Extract the [x, y] coordinate from the center of the cell holding the provided text.  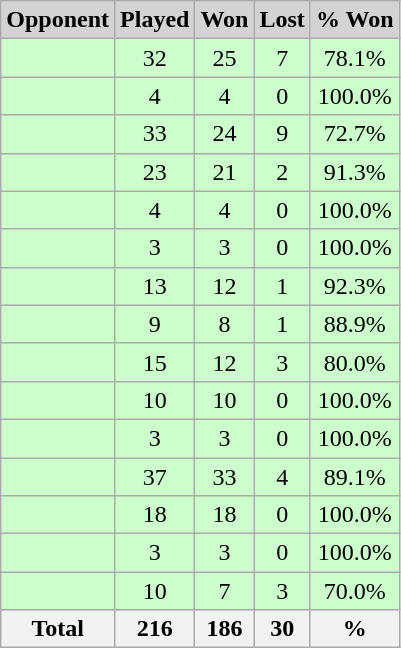
13 [155, 286]
Played [155, 20]
89.1% [354, 477]
37 [155, 477]
30 [282, 629]
72.7% [354, 134]
% Won [354, 20]
78.1% [354, 58]
80.0% [354, 362]
186 [224, 629]
Total [58, 629]
2 [282, 172]
25 [224, 58]
23 [155, 172]
24 [224, 134]
Opponent [58, 20]
92.3% [354, 286]
21 [224, 172]
216 [155, 629]
88.9% [354, 324]
Won [224, 20]
91.3% [354, 172]
15 [155, 362]
8 [224, 324]
Lost [282, 20]
% [354, 629]
32 [155, 58]
70.0% [354, 591]
